Scan for the cell matching the given text and deliver its (x, y) coordinate at center. 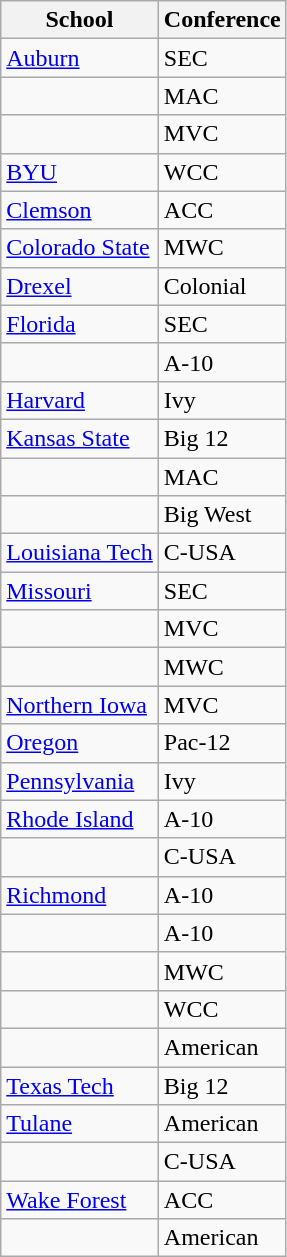
Harvard (80, 400)
Drexel (80, 286)
Clemson (80, 210)
Colonial (222, 286)
Pac-12 (222, 743)
Northern Iowa (80, 705)
Tulane (80, 1124)
Big West (222, 515)
School (80, 20)
Pennsylvania (80, 781)
Auburn (80, 58)
Texas Tech (80, 1085)
Conference (222, 20)
Kansas State (80, 438)
Oregon (80, 743)
Colorado State (80, 248)
BYU (80, 172)
Missouri (80, 591)
Florida (80, 324)
Richmond (80, 895)
Louisiana Tech (80, 553)
Wake Forest (80, 1200)
Rhode Island (80, 819)
